Provide the (X, Y) coordinate of the cell's center where the given text is located.  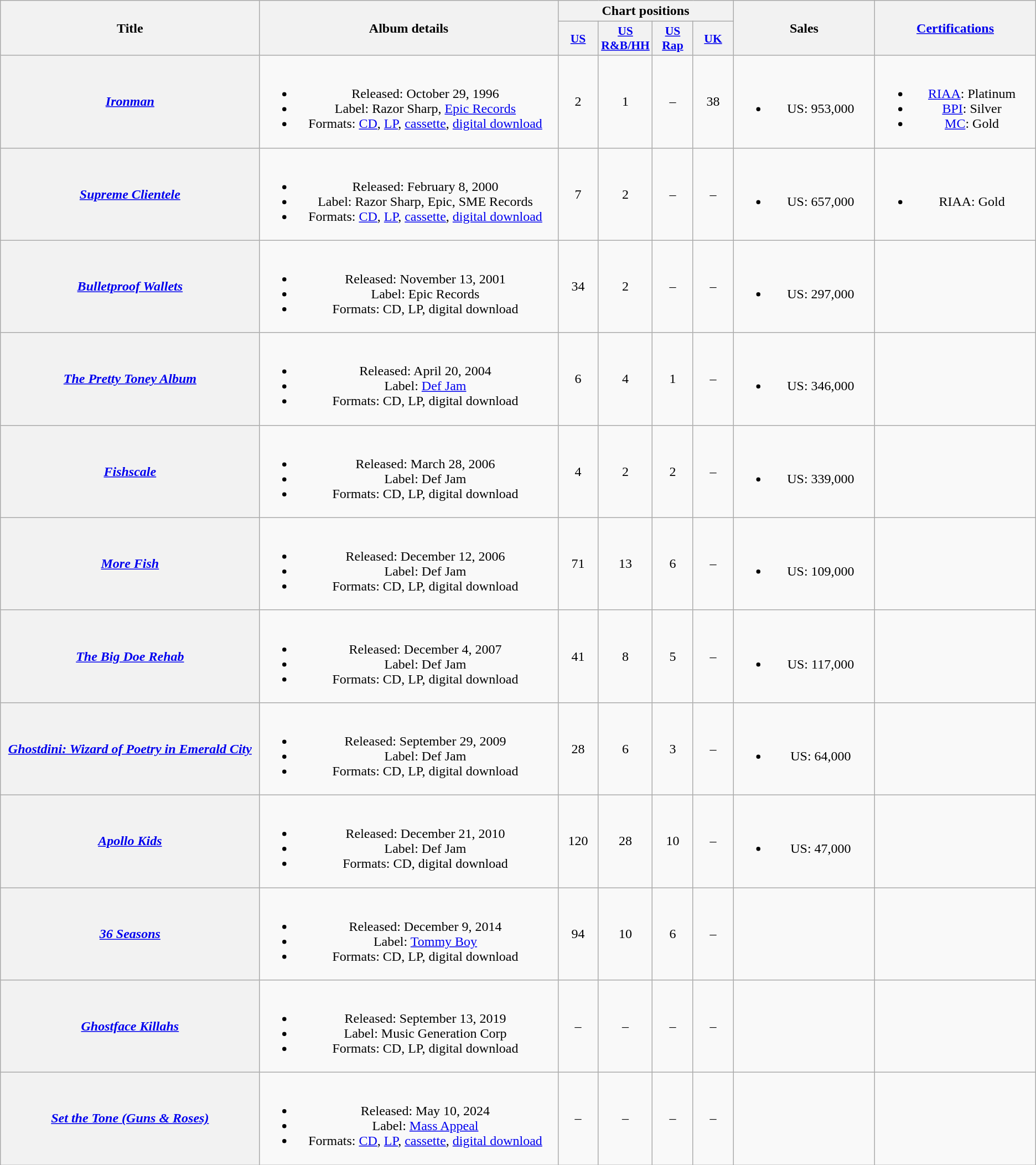
More Fish (130, 563)
8 (625, 656)
Released: December 9, 2014Label: Tommy BoyFormats: CD, LP, digital download (408, 934)
Apollo Kids (130, 841)
Ironman (130, 102)
120 (578, 841)
US: 297,000 (804, 287)
US: 47,000 (804, 841)
USR&B/HH (625, 39)
94 (578, 934)
Ghostdini: Wizard of Poetry in Emerald City (130, 748)
Bulletproof Wallets (130, 287)
RIAA: Gold (955, 194)
The Big Doe Rehab (130, 656)
US: 657,000 (804, 194)
Chart positions (645, 11)
Released: December 21, 2010Label: Def JamFormats: CD, digital download (408, 841)
Title (130, 28)
3 (673, 748)
41 (578, 656)
Supreme Clientele (130, 194)
Ghostface Killahs (130, 1026)
USRap (673, 39)
13 (625, 563)
RIAA: PlatinumBPI: SilverMC: Gold (955, 102)
Released: September 13, 2019Label: Music Generation CorpFormats: CD, LP, digital download (408, 1026)
US: 346,000 (804, 379)
Album details (408, 28)
Sales (804, 28)
US: 109,000 (804, 563)
5 (673, 656)
Released: May 10, 2024Label: Mass AppealFormats: CD, LP, cassette, digital download (408, 1119)
Released: December 4, 2007Label: Def JamFormats: CD, LP, digital download (408, 656)
Set the Tone (Guns & Roses) (130, 1119)
Released: September 29, 2009Label: Def JamFormats: CD, LP, digital download (408, 748)
US: 117,000 (804, 656)
Fishscale (130, 472)
US: 953,000 (804, 102)
Released: December 12, 2006Label: Def JamFormats: CD, LP, digital download (408, 563)
Released: April 20, 2004Label: Def JamFormats: CD, LP, digital download (408, 379)
US (578, 39)
Released: February 8, 2000Label: Razor Sharp, Epic, SME RecordsFormats: CD, LP, cassette, digital download (408, 194)
Released: November 13, 2001Label: Epic RecordsFormats: CD, LP, digital download (408, 287)
Certifications (955, 28)
36 Seasons (130, 934)
71 (578, 563)
Released: October 29, 1996Label: Razor Sharp, Epic RecordsFormats: CD, LP, cassette, digital download (408, 102)
Released: March 28, 2006Label: Def JamFormats: CD, LP, digital download (408, 472)
34 (578, 287)
38 (713, 102)
US: 339,000 (804, 472)
The Pretty Toney Album (130, 379)
US: 64,000 (804, 748)
7 (578, 194)
UK (713, 39)
